Locate the cell with the specified text and output its [X, Y] center coordinate. 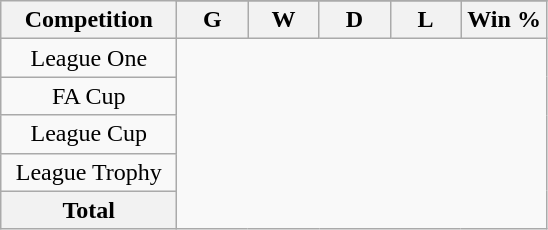
League Trophy [89, 172]
D [354, 20]
League Cup [89, 134]
Total [89, 210]
FA Cup [89, 96]
Win % [504, 20]
L [426, 20]
W [284, 20]
Competition [89, 20]
League One [89, 58]
G [212, 20]
